Return the [X, Y] coordinate for the center point of the cell that contains the specified text.  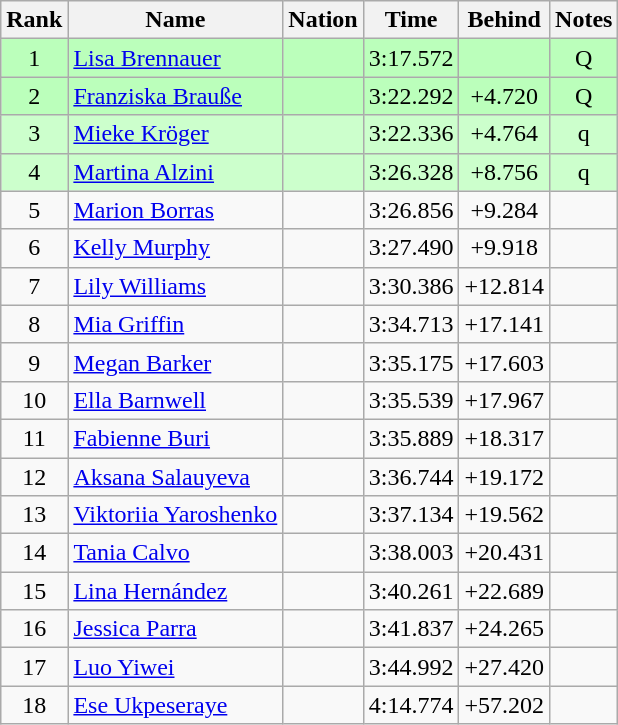
3:22.292 [411, 96]
+27.420 [504, 667]
Megan Barker [176, 362]
Name [176, 20]
Tania Calvo [176, 553]
3:36.744 [411, 477]
+8.756 [504, 172]
+20.431 [504, 553]
8 [34, 324]
3:22.336 [411, 134]
+17.141 [504, 324]
Kelly Murphy [176, 248]
Rank [34, 20]
Jessica Parra [176, 629]
Nation [323, 20]
Viktoriia Yaroshenko [176, 515]
Martina Alzini [176, 172]
Luo Yiwei [176, 667]
+17.603 [504, 362]
3:44.992 [411, 667]
3:37.134 [411, 515]
Mia Griffin [176, 324]
1 [34, 58]
3:35.175 [411, 362]
2 [34, 96]
Notes [584, 20]
7 [34, 286]
18 [34, 705]
+17.967 [504, 400]
17 [34, 667]
4:14.774 [411, 705]
Ella Barnwell [176, 400]
Behind [504, 20]
16 [34, 629]
3:34.713 [411, 324]
12 [34, 477]
Mieke Kröger [176, 134]
+9.284 [504, 210]
14 [34, 553]
3:26.328 [411, 172]
3:38.003 [411, 553]
15 [34, 591]
3:35.539 [411, 400]
Ese Ukpeseraye [176, 705]
Lily Williams [176, 286]
+9.918 [504, 248]
6 [34, 248]
+57.202 [504, 705]
+12.814 [504, 286]
3:17.572 [411, 58]
Franziska Brauße [176, 96]
Lisa Brennauer [176, 58]
5 [34, 210]
11 [34, 438]
3:26.856 [411, 210]
3:27.490 [411, 248]
3:40.261 [411, 591]
3:41.837 [411, 629]
Aksana Salauyeva [176, 477]
+4.720 [504, 96]
13 [34, 515]
9 [34, 362]
+19.562 [504, 515]
3 [34, 134]
Lina Hernández [176, 591]
Fabienne Buri [176, 438]
10 [34, 400]
+18.317 [504, 438]
3:35.889 [411, 438]
+22.689 [504, 591]
4 [34, 172]
3:30.386 [411, 286]
+19.172 [504, 477]
Marion Borras [176, 210]
Time [411, 20]
+4.764 [504, 134]
+24.265 [504, 629]
